Return the [x, y] coordinate for the center point of the cell that contains the specified text.  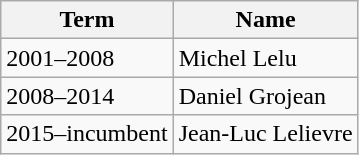
2015–incumbent [87, 134]
Name [266, 20]
2001–2008 [87, 58]
Jean-Luc Lelievre [266, 134]
Daniel Grojean [266, 96]
2008–2014 [87, 96]
Term [87, 20]
Michel Lelu [266, 58]
